Find where the given text appears and provide that cell's center as (x, y) coordinate. 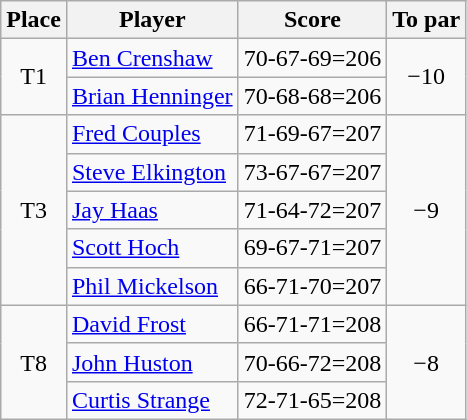
70-67-69=206 (312, 58)
T8 (34, 362)
−9 (426, 210)
72-71-65=208 (312, 400)
David Frost (152, 324)
Steve Elkington (152, 172)
66-71-70=207 (312, 286)
71-64-72=207 (312, 210)
Scott Hoch (152, 248)
John Huston (152, 362)
Fred Couples (152, 134)
−8 (426, 362)
Jay Haas (152, 210)
To par (426, 20)
Ben Crenshaw (152, 58)
Player (152, 20)
Score (312, 20)
Phil Mickelson (152, 286)
70-66-72=208 (312, 362)
T3 (34, 210)
73-67-67=207 (312, 172)
T1 (34, 77)
Place (34, 20)
69-67-71=207 (312, 248)
71-69-67=207 (312, 134)
Brian Henninger (152, 96)
Curtis Strange (152, 400)
70-68-68=206 (312, 96)
66-71-71=208 (312, 324)
−10 (426, 77)
